Locate the cell with the specified text and output its (x, y) center coordinate. 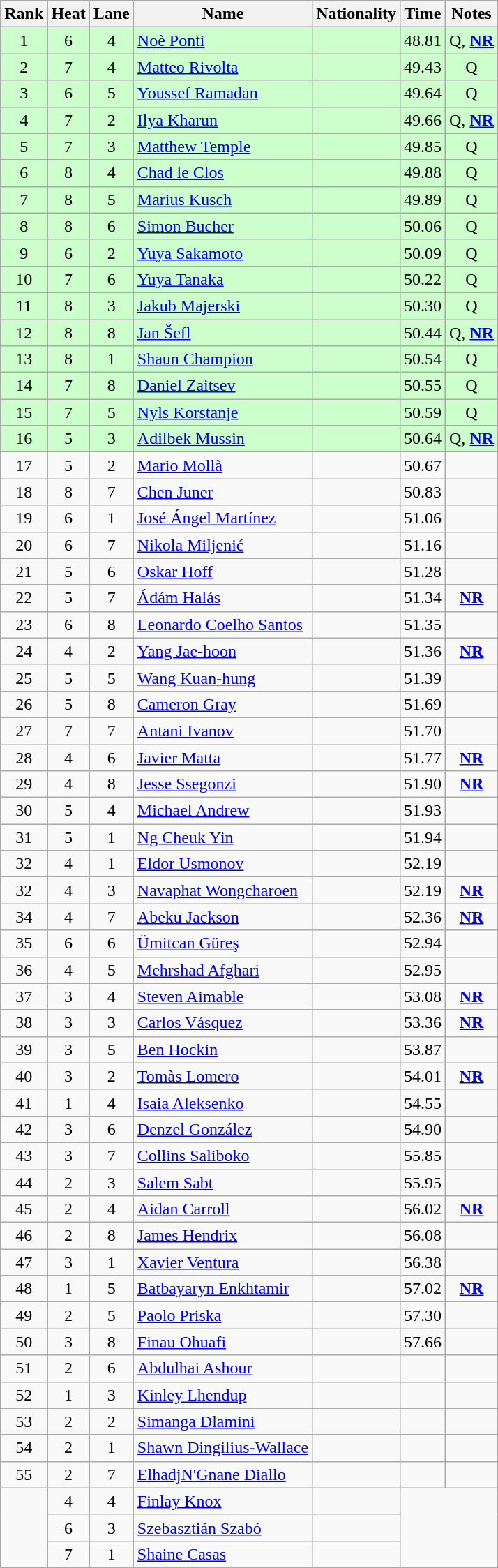
51.34 (423, 598)
Antani Ivanov (222, 731)
Navaphat Wongcharoen (222, 890)
Time (423, 14)
51.39 (423, 678)
50.30 (423, 306)
Shawn Dingilius-Wallace (222, 1448)
Collins Saliboko (222, 1156)
51.70 (423, 731)
50.55 (423, 386)
Ádám Halás (222, 598)
49.85 (423, 147)
Adilbek Mussin (222, 439)
Marius Kusch (222, 200)
Youssef Ramadan (222, 94)
Matteo Rivolta (222, 67)
Nikola Miljenić (222, 545)
12 (24, 333)
50.59 (423, 412)
James Hendrix (222, 1236)
Chad le Clos (222, 173)
Noè Ponti (222, 40)
Denzel González (222, 1129)
43 (24, 1156)
35 (24, 943)
Wang Kuan-hung (222, 678)
49.89 (423, 200)
56.02 (423, 1209)
14 (24, 386)
Lane (112, 14)
Cameron Gray (222, 704)
José Ángel Martínez (222, 518)
Ilya Kharun (222, 120)
45 (24, 1209)
53.87 (423, 1050)
50.09 (423, 253)
Xavier Ventura (222, 1262)
51.77 (423, 757)
Finlay Knox (222, 1501)
57.30 (423, 1315)
Heat (68, 14)
41 (24, 1103)
52 (24, 1395)
Eldor Usmonov (222, 864)
27 (24, 731)
50 (24, 1342)
Name (222, 14)
Salem Sabt (222, 1183)
23 (24, 625)
37 (24, 996)
20 (24, 545)
52.95 (423, 970)
50.67 (423, 465)
Mehrshad Afghari (222, 970)
Simon Bucher (222, 226)
36 (24, 970)
Ben Hockin (222, 1050)
51.28 (423, 572)
50.64 (423, 439)
53 (24, 1421)
54.01 (423, 1076)
28 (24, 757)
52.94 (423, 943)
51.36 (423, 651)
Daniel Zaitsev (222, 386)
38 (24, 1023)
Mario Mollà (222, 465)
52.36 (423, 917)
39 (24, 1050)
26 (24, 704)
Aidan Carroll (222, 1209)
25 (24, 678)
13 (24, 359)
Javier Matta (222, 757)
55 (24, 1474)
Nationality (356, 14)
Nyls Korstanje (222, 412)
42 (24, 1129)
Yuya Tanaka (222, 279)
Abeku Jackson (222, 917)
51.35 (423, 625)
Michael Andrew (222, 811)
Paolo Priska (222, 1315)
47 (24, 1262)
Finau Ohuafi (222, 1342)
19 (24, 518)
51.93 (423, 811)
Tomàs Lomero (222, 1076)
51.16 (423, 545)
Jan Šefl (222, 333)
Jakub Majerski (222, 306)
Kinley Lhendup (222, 1395)
17 (24, 465)
57.66 (423, 1342)
49.88 (423, 173)
48 (24, 1289)
53.08 (423, 996)
50.54 (423, 359)
56.08 (423, 1236)
31 (24, 837)
Ümitcan Güreş (222, 943)
48.81 (423, 40)
Shaun Champion (222, 359)
Matthew Temple (222, 147)
Notes (471, 14)
54.90 (423, 1129)
Yang Jae-hoon (222, 651)
Ng Cheuk Yin (222, 837)
44 (24, 1183)
51.90 (423, 784)
Simanga Dlamini (222, 1421)
51.06 (423, 518)
49 (24, 1315)
53.36 (423, 1023)
9 (24, 253)
Batbayaryn Enkhtamir (222, 1289)
15 (24, 412)
11 (24, 306)
Shaine Casas (222, 1554)
55.85 (423, 1156)
Yuya Sakamoto (222, 253)
51.94 (423, 837)
50.83 (423, 492)
18 (24, 492)
54 (24, 1448)
40 (24, 1076)
Abdulhai Ashour (222, 1368)
Chen Juner (222, 492)
46 (24, 1236)
50.06 (423, 226)
30 (24, 811)
49.64 (423, 94)
50.22 (423, 279)
ElhadjN'Gnane Diallo (222, 1474)
51 (24, 1368)
34 (24, 917)
Carlos Vásquez (222, 1023)
10 (24, 279)
Isaia Aleksenko (222, 1103)
57.02 (423, 1289)
51.69 (423, 704)
21 (24, 572)
Szebasztián Szabó (222, 1528)
29 (24, 784)
55.95 (423, 1183)
Steven Aimable (222, 996)
Leonardo Coelho Santos (222, 625)
Oskar Hoff (222, 572)
56.38 (423, 1262)
24 (24, 651)
16 (24, 439)
50.44 (423, 333)
Jesse Ssegonzi (222, 784)
49.43 (423, 67)
Rank (24, 14)
49.66 (423, 120)
22 (24, 598)
54.55 (423, 1103)
